Output the (x, y) coordinate of the center of the cell containing the given text.  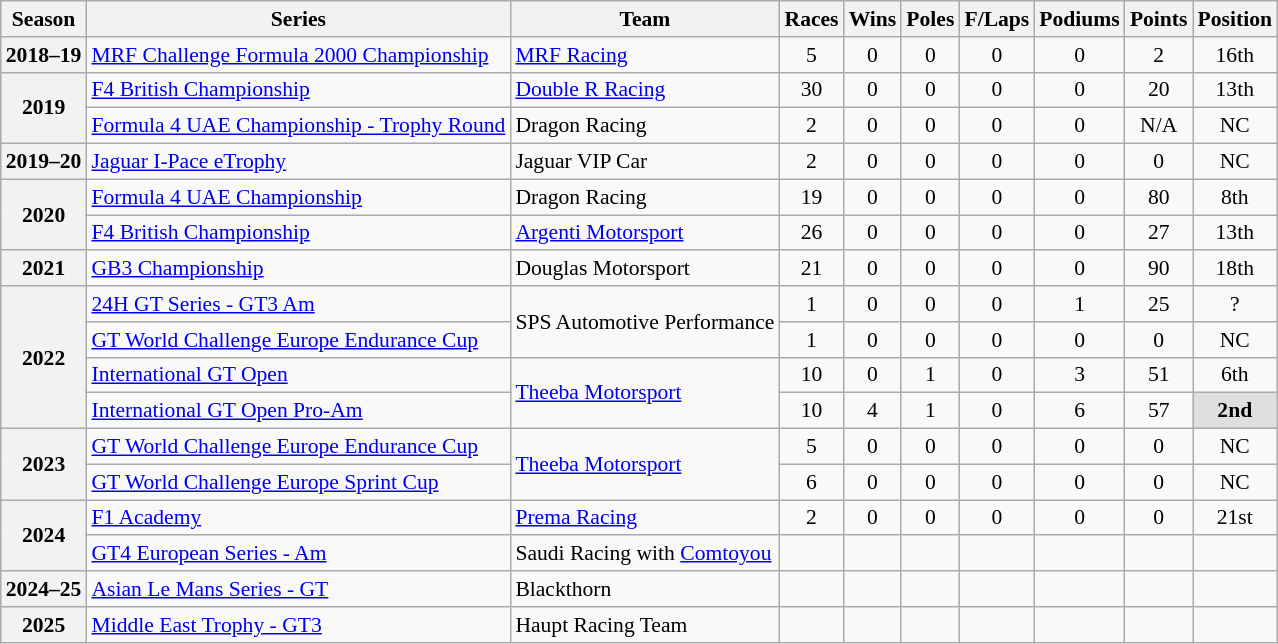
International GT Open Pro-Am (298, 411)
Asian Le Mans Series - GT (298, 589)
2025 (44, 625)
Team (644, 19)
Double R Racing (644, 90)
Argenti Motorsport (644, 233)
SPS Automotive Performance (644, 322)
26 (811, 233)
2nd (1235, 411)
Formula 4 UAE Championship (298, 197)
6th (1235, 375)
International GT Open (298, 375)
2019 (44, 108)
Saudi Racing with Comtoyou (644, 554)
2023 (44, 464)
3 (1080, 375)
21 (811, 269)
4 (873, 411)
GB3 Championship (298, 269)
19 (811, 197)
90 (1159, 269)
2024–25 (44, 589)
Series (298, 19)
Wins (873, 19)
Haupt Racing Team (644, 625)
21st (1235, 518)
25 (1159, 304)
Races (811, 19)
2019–20 (44, 162)
20 (1159, 90)
Jaguar I-Pace eTrophy (298, 162)
80 (1159, 197)
2021 (44, 269)
F1 Academy (298, 518)
24H GT Series - GT3 Am (298, 304)
27 (1159, 233)
2022 (44, 357)
Blackthorn (644, 589)
Poles (930, 19)
57 (1159, 411)
GT World Challenge Europe Sprint Cup (298, 482)
Points (1159, 19)
Middle East Trophy - GT3 (298, 625)
2018–19 (44, 55)
8th (1235, 197)
2024 (44, 536)
2020 (44, 214)
? (1235, 304)
Podiums (1080, 19)
Season (44, 19)
16th (1235, 55)
Prema Racing (644, 518)
N/A (1159, 126)
MRF Racing (644, 55)
MRF Challenge Formula 2000 Championship (298, 55)
Jaguar VIP Car (644, 162)
51 (1159, 375)
GT4 European Series - Am (298, 554)
F/Laps (996, 19)
Position (1235, 19)
Douglas Motorsport (644, 269)
Formula 4 UAE Championship - Trophy Round (298, 126)
18th (1235, 269)
30 (811, 90)
